Search for the cell housing the specified text and yield its [x, y] center coordinate. 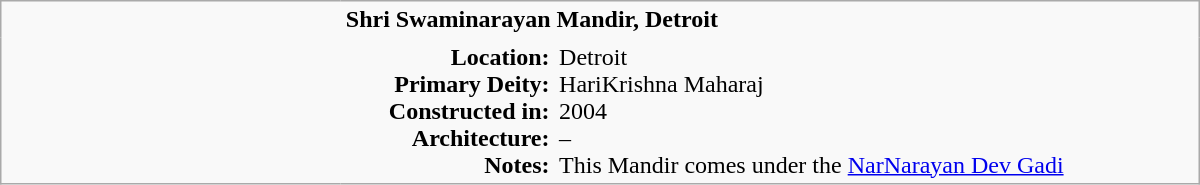
Detroit HariKrishna Maharaj 2004 – This Mandir comes under the NarNarayan Dev Gadi [876, 110]
Location:Primary Deity:Constructed in:Architecture:Notes: [448, 110]
Shri Swaminarayan Mandir, Detroit [770, 20]
